Pinpoint the cell where the given text exists, returning its [X, Y] midpoint coordinate. 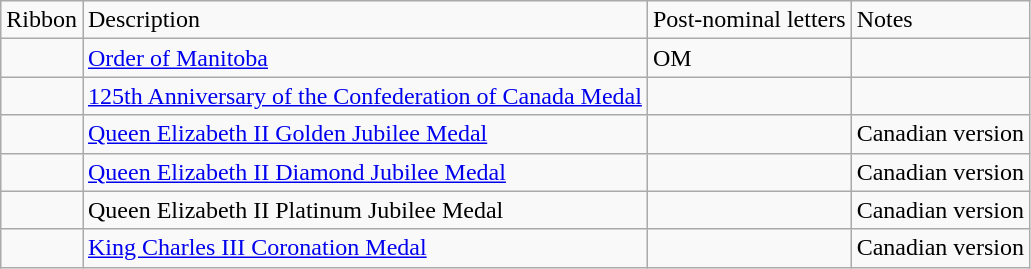
OM [749, 58]
Queen Elizabeth II Golden Jubilee Medal [364, 134]
Ribbon [42, 20]
Notes [940, 20]
Queen Elizabeth II Platinum Jubilee Medal [364, 210]
King Charles III Coronation Medal [364, 248]
Order of Manitoba [364, 58]
Description [364, 20]
Queen Elizabeth II Diamond Jubilee Medal [364, 172]
Post-nominal letters [749, 20]
125th Anniversary of the Confederation of Canada Medal [364, 96]
